Scan for the cell matching the given text and deliver its [x, y] coordinate at center. 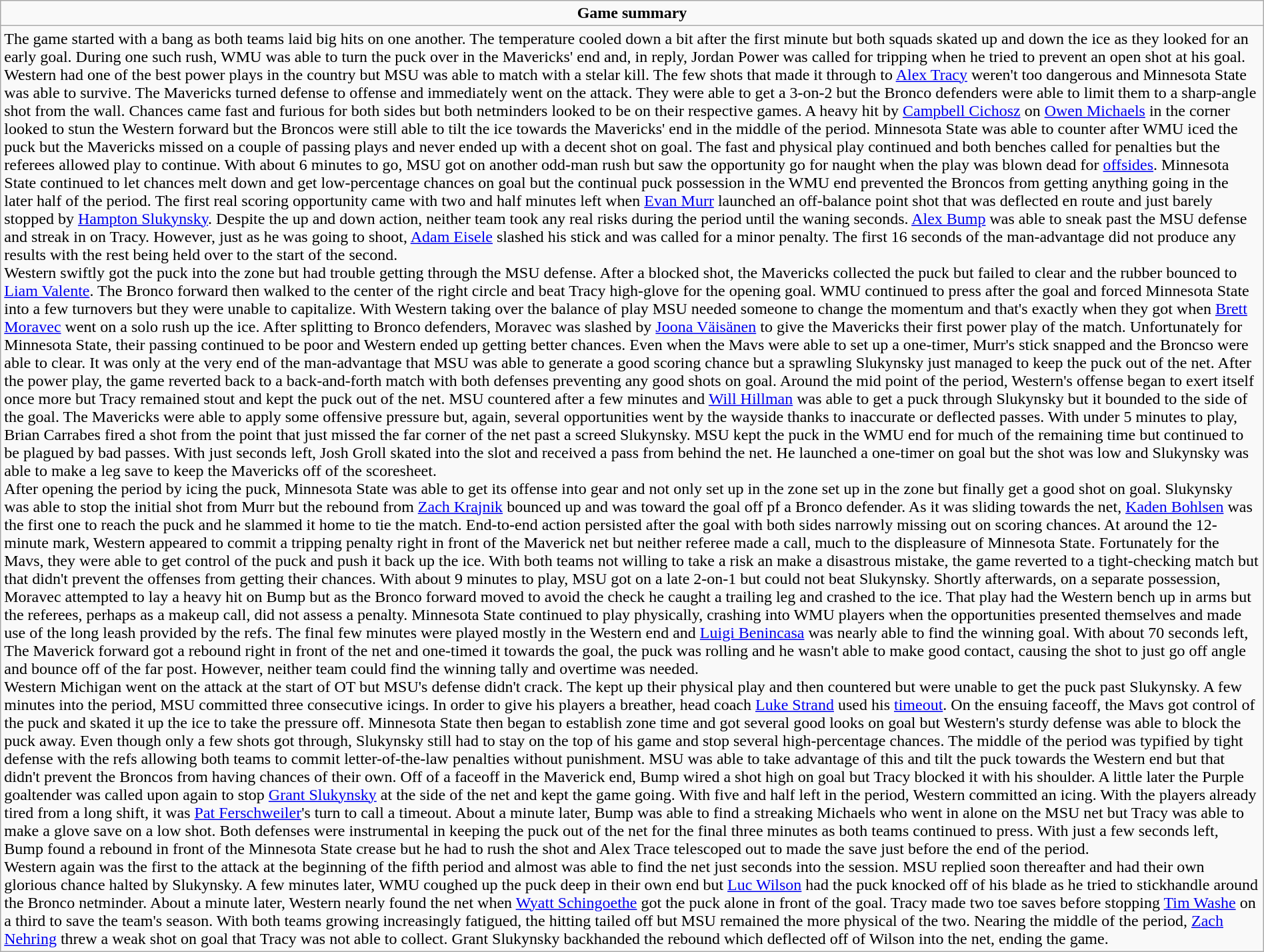
Game summary [632, 13]
